Search for the cell housing the specified text and yield its [x, y] center coordinate. 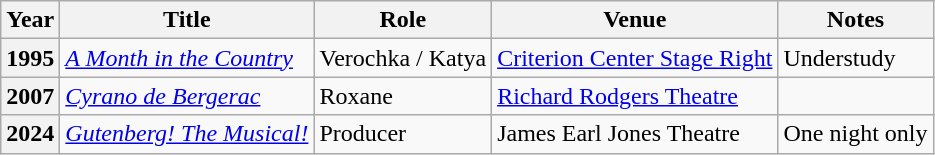
Cyrano de Bergerac [187, 96]
Verochka / Katya [403, 58]
One night only [856, 134]
Roxane [403, 96]
Producer [403, 134]
James Earl Jones Theatre [635, 134]
Notes [856, 20]
Criterion Center Stage Right [635, 58]
1995 [30, 58]
2007 [30, 96]
Understudy [856, 58]
Gutenberg! The Musical! [187, 134]
Title [187, 20]
A Month in the Country [187, 58]
Year [30, 20]
2024 [30, 134]
Role [403, 20]
Venue [635, 20]
Richard Rodgers Theatre [635, 96]
